Return [X, Y] of the center of cell containing provided text 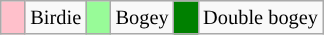
Birdie [56, 17]
Bogey [142, 17]
Double bogey [260, 17]
